Scan for the cell matching the given text and deliver its [x, y] coordinate at center. 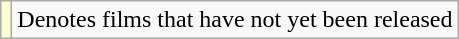
Denotes films that have not yet been released [235, 20]
